Provide the (x, y) coordinate of the cell's center where the given text is located.  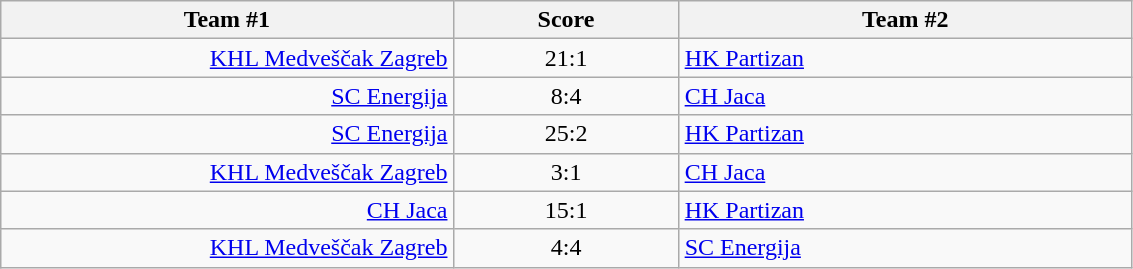
Score (566, 20)
3:1 (566, 172)
15:1 (566, 210)
21:1 (566, 58)
25:2 (566, 134)
8:4 (566, 96)
Team #1 (227, 20)
Team #2 (905, 20)
4:4 (566, 248)
